Capture the cell that displays the provided text and extract its [x, y] central coordinate. 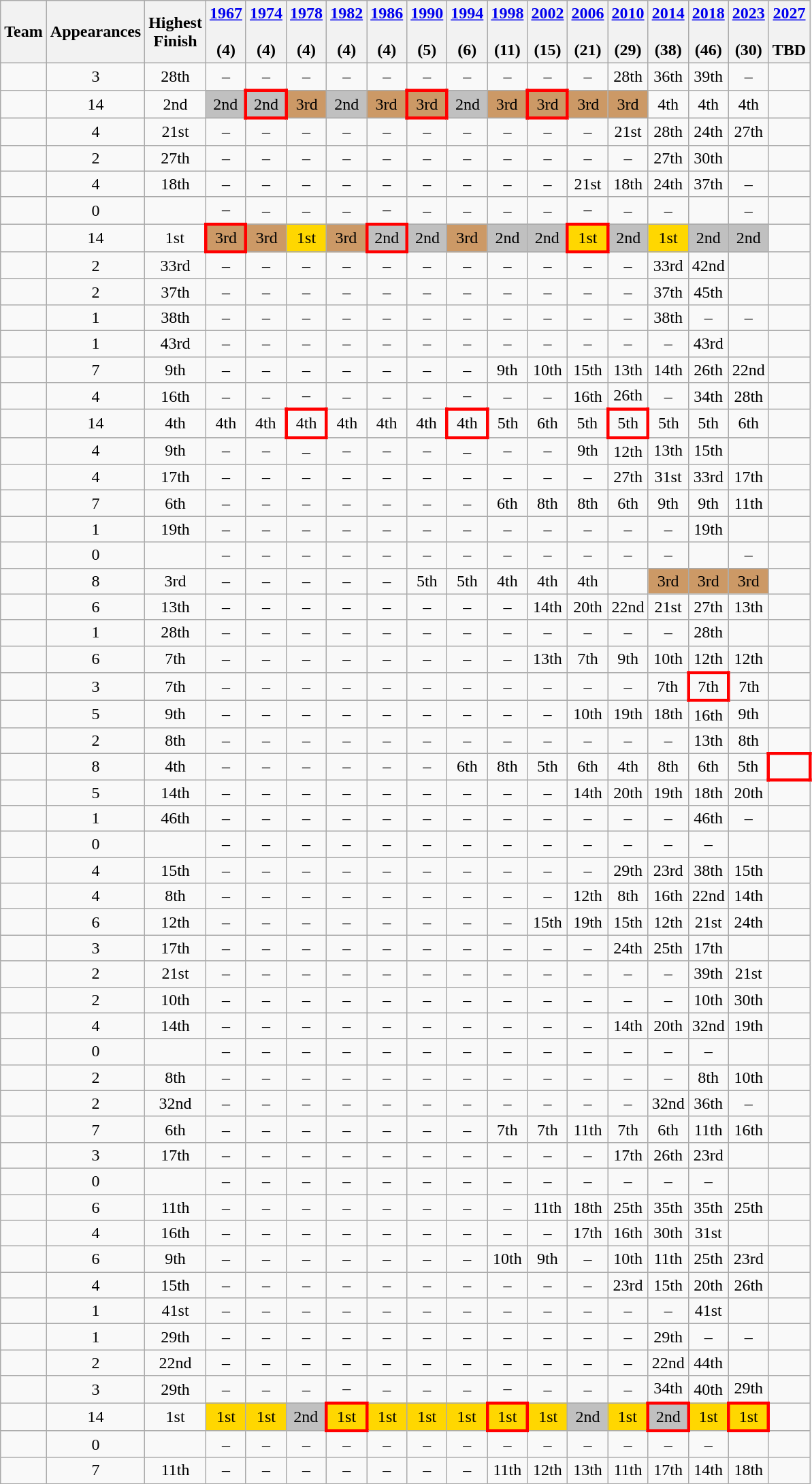
2023(30) [749, 32]
1986(4) [387, 32]
1967(4) [226, 32]
2014(38) [668, 32]
2002(15) [547, 32]
2018(46) [708, 32]
45th [708, 291]
1978(4) [306, 32]
2010(29) [628, 32]
Appearances [95, 32]
1982(4) [347, 32]
2006(21) [588, 32]
42nd [708, 266]
1990(5) [427, 32]
Team [24, 32]
1998(11) [508, 32]
1974(4) [265, 32]
1994(6) [467, 32]
HighestFinish [176, 32]
2027TBD [789, 32]
40th [708, 1389]
44th [708, 1363]
